Locate the cell with the specified text and output its (X, Y) center coordinate. 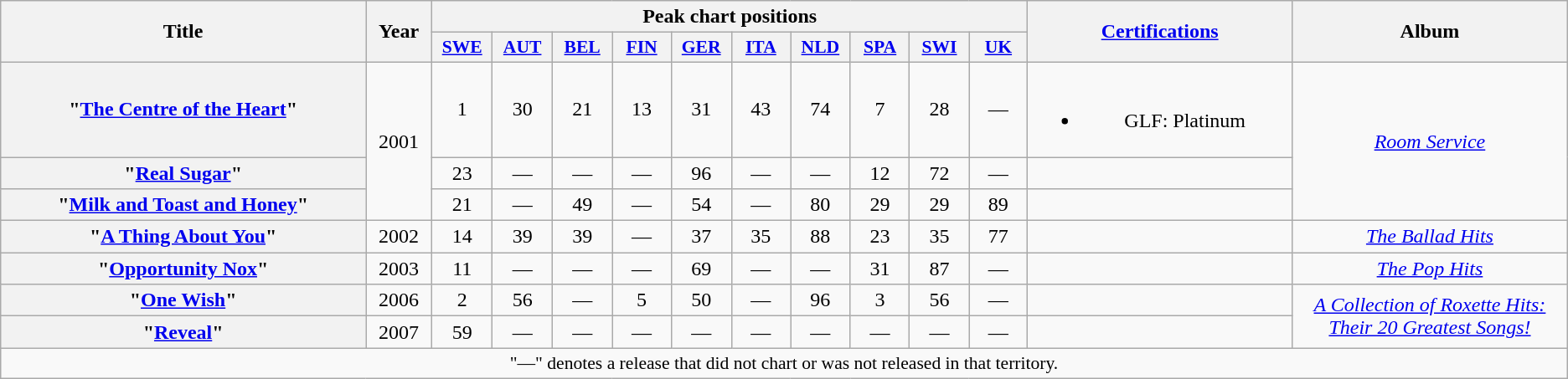
"Reveal" (183, 332)
The Ballad Hits (1431, 237)
87 (940, 269)
2007 (399, 332)
A Collection of Roxette Hits: Their 20 Greatest Songs! (1431, 316)
Certifications (1160, 32)
2 (462, 300)
54 (701, 205)
Album (1431, 32)
AUT (523, 48)
GER (701, 48)
Room Service (1431, 141)
89 (998, 205)
GLF: Platinum (1160, 109)
SWI (940, 48)
Title (183, 32)
"Real Sugar" (183, 173)
"The Centre of the Heart" (183, 109)
SPA (879, 48)
37 (701, 237)
BEL (583, 48)
1 (462, 109)
UK (998, 48)
"A Thing About You" (183, 237)
2001 (399, 141)
ITA (761, 48)
The Pop Hits (1431, 269)
NLD (821, 48)
88 (821, 237)
"One Wish" (183, 300)
80 (821, 205)
SWE (462, 48)
14 (462, 237)
59 (462, 332)
74 (821, 109)
13 (642, 109)
FIN (642, 48)
"Milk and Toast and Honey" (183, 205)
43 (761, 109)
"Opportunity Nox" (183, 269)
Year (399, 32)
5 (642, 300)
49 (583, 205)
2006 (399, 300)
72 (940, 173)
77 (998, 237)
Peak chart positions (730, 17)
69 (701, 269)
28 (940, 109)
50 (701, 300)
30 (523, 109)
2002 (399, 237)
7 (879, 109)
"—" denotes a release that did not chart or was not released in that territory. (784, 363)
11 (462, 269)
2003 (399, 269)
12 (879, 173)
3 (879, 300)
